Locate the cell with the specified text and output its [X, Y] center coordinate. 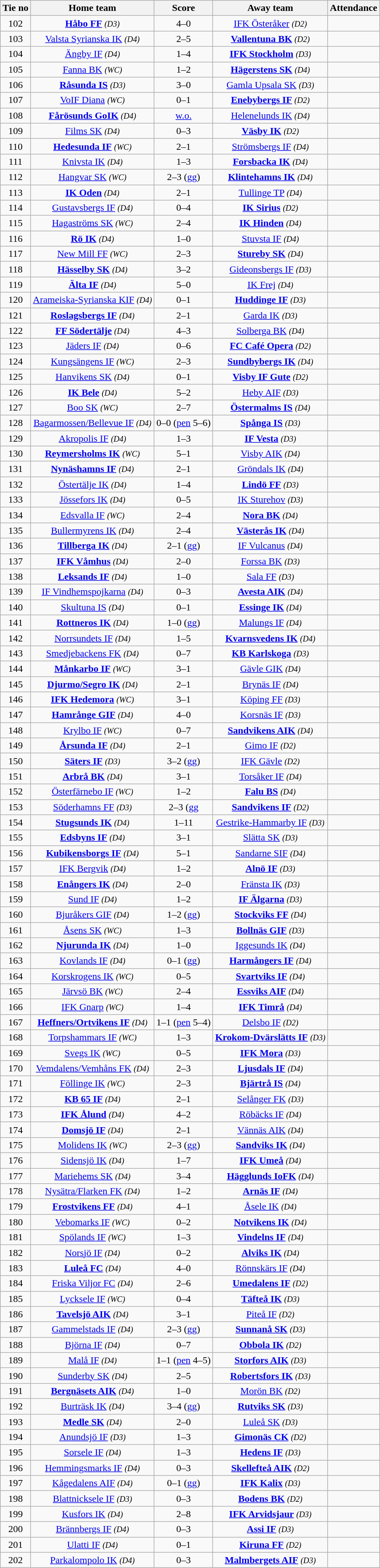
Älta IF (D4) [92, 285]
Håbo FF (D3) [92, 23]
Gimo IF (D2) [270, 746]
106 [15, 85]
IK Bele (D4) [92, 392]
Essinge IK (D4) [270, 607]
4–1 [184, 1207]
KB Karlskoga (D3) [270, 653]
Hamrånge GIF (D4) [92, 715]
Hägerstens SK (D4) [270, 69]
Slätta SK (D3) [270, 838]
Edsbyns IF (D4) [92, 838]
161 [15, 930]
Attendance [353, 8]
Jäders IF (D4) [92, 346]
147 [15, 715]
Hedesunda IF (WC) [92, 146]
1–1 (pen 4–5) [184, 1360]
166 [15, 1007]
Arnäs IF (D4) [270, 1191]
202 [15, 1560]
Alviks IK (D4) [270, 1253]
0–6 [184, 346]
160 [15, 914]
Malmbergets AIF (D3) [270, 1560]
2–7 [184, 407]
Kungsängens IF (WC) [92, 361]
115 [15, 223]
Fränsta IK (D3) [270, 884]
Tillberga IK (D4) [92, 546]
150 [15, 761]
153 [15, 807]
134 [15, 515]
Väsby IK (D2) [270, 131]
195 [15, 1453]
Åsens SK (WC) [92, 930]
Away team [270, 8]
108 [15, 115]
Frostvikens FF (D4) [92, 1207]
Stuvsta IF (D4) [270, 239]
130 [15, 454]
Robertsfors IK (D3) [270, 1375]
Gammelstads IF (D4) [92, 1329]
125 [15, 377]
Bjuråkers GIF (D4) [92, 914]
Notvikens IK (D4) [270, 1222]
Kubikensborgs IF (D4) [92, 853]
Hangvar SK (WC) [92, 177]
185 [15, 1299]
Storfors AIK (D3) [270, 1360]
Säters IF (D3) [92, 761]
169 [15, 1053]
Delsbo IF (D2) [270, 1022]
140 [15, 607]
127 [15, 407]
Rönnskärs IF (D4) [270, 1268]
Vallentuna BK (D2) [270, 39]
Gävle GIK (D4) [270, 669]
Lindö FF (D3) [270, 484]
Vännäs AIK (D4) [270, 1130]
IFK Ålund (D4) [92, 1114]
IFK Timrå (D4) [270, 1007]
Gröndals IK (D4) [270, 469]
Gestrike-Hammarby IF (D3) [270, 822]
192 [15, 1406]
Falu BS (D4) [270, 792]
IFK Österåker (D2) [270, 23]
156 [15, 853]
184 [15, 1283]
Forssa BK (D3) [270, 561]
IFK Våmhus (D4) [92, 561]
Vemdalens/Vemhåns FK (D4) [92, 1068]
Luleå FC (D4) [92, 1268]
Njurunda IK (D4) [92, 945]
Selånger FK (D3) [270, 1099]
107 [15, 100]
191 [15, 1391]
Fanna BK (WC) [92, 69]
179 [15, 1207]
Tavelsjö AIK (D4) [92, 1314]
5–0 [184, 285]
164 [15, 976]
Ängby IF (D4) [92, 54]
Heffners/Ortvikens IF (D4) [92, 1022]
Strömsbergs IF (D4) [270, 146]
104 [15, 54]
Avesta AIK (D4) [270, 592]
141 [15, 623]
157 [15, 868]
Rö IK (D4) [92, 239]
188 [15, 1345]
154 [15, 822]
Tullinge TP (D4) [270, 193]
Fårösunds GoIK (D4) [92, 115]
Norrsundets IF (D4) [92, 638]
Sandviks IK (D4) [270, 1145]
Gideonsbergs IF (D3) [270, 269]
Harmångers IF (D4) [270, 961]
114 [15, 208]
Films SK (D4) [92, 131]
Kiruna FF (D2) [270, 1545]
3–4 (gg) [184, 1406]
102 [15, 23]
180 [15, 1222]
Iggesunds IK (D4) [270, 945]
Spölands IF (WC) [92, 1237]
Forsbacka IK (D4) [270, 161]
3–2 [184, 269]
Obbola IK (D2) [270, 1345]
IK Hinden (D4) [270, 223]
1–1 (pen 5–4) [184, 1022]
Skultuna IS (D4) [92, 607]
Klintehamns IK (D4) [270, 177]
IK Sturehov (D3) [270, 500]
Roslagsbergs IF (D4) [92, 315]
VoIF Diana (WC) [92, 100]
158 [15, 884]
Månkarbo IF (WC) [92, 669]
Arbrå BK (D4) [92, 776]
3–2 (gg) [184, 761]
198 [15, 1499]
Lycksele IF (WC) [92, 1299]
152 [15, 792]
Alnö IF (D3) [270, 868]
Vebomarks IF (WC) [92, 1222]
112 [15, 177]
1–11 [184, 822]
Bollnäs GIF (D3) [270, 930]
Jössefors IK (D4) [92, 500]
173 [15, 1114]
Brynäs IF (D4) [270, 684]
Brännbergs IF (D4) [92, 1529]
5–2 [184, 392]
Sidensjö IK (D4) [92, 1160]
186 [15, 1314]
FC Café Opera (D2) [270, 346]
2–6 [184, 1283]
Stugsunds IK (D4) [92, 822]
1–7 [184, 1160]
Torsåker IF (D4) [270, 776]
Solberga BK (D4) [270, 331]
Sandvikens AIK (D4) [270, 730]
Sala FF (D3) [270, 576]
Krylbo IF (WC) [92, 730]
IF Vulcanus (D4) [270, 546]
Sunnanå SK (D3) [270, 1329]
Piteå IF (D2) [270, 1314]
IFK Hedemora (WC) [92, 700]
New Mill FF (WC) [92, 254]
182 [15, 1253]
Gamla Upsala SK (D3) [270, 85]
Morön BK (D2) [270, 1391]
3–0 [184, 85]
133 [15, 500]
143 [15, 653]
Korsnäs IF (D3) [270, 715]
Smedjebackens FK (D4) [92, 653]
121 [15, 315]
Korskrogens IK (WC) [92, 976]
IFK Gnarp (WC) [92, 1007]
120 [15, 300]
151 [15, 776]
Svartviks IF (D4) [270, 976]
142 [15, 638]
Home team [92, 8]
Djurmo/Segro IK (D4) [92, 684]
Bjärtrå IS (D4) [270, 1084]
190 [15, 1375]
178 [15, 1191]
Hedens IF (D3) [270, 1453]
Leksands IF (D4) [92, 576]
Nynäshamns IF (D4) [92, 469]
Essviks AIF (D4) [270, 992]
181 [15, 1237]
197 [15, 1483]
IK Sirius (D2) [270, 208]
149 [15, 746]
Malungs IF (D4) [270, 623]
126 [15, 392]
Enebybergs IF (D2) [270, 100]
Rutviks SK (D3) [270, 1406]
IFK Mora (D3) [270, 1053]
167 [15, 1022]
170 [15, 1068]
Helenelunds IK (D4) [270, 115]
Medle SK (D4) [92, 1421]
Knivsta IK (D4) [92, 161]
Heby AIF (D3) [270, 392]
193 [15, 1421]
Svegs IK (WC) [92, 1053]
144 [15, 669]
119 [15, 285]
Vindelns IF (D4) [270, 1237]
163 [15, 961]
Årsunda IF (D4) [92, 746]
113 [15, 193]
IF Vesta (D3) [270, 438]
183 [15, 1268]
Molidens IK (WC) [92, 1145]
Score [184, 8]
109 [15, 131]
Umedalens IF (D2) [270, 1283]
Bodens BK (D2) [270, 1499]
Östertälje IK (D4) [92, 484]
Enångers IK (D4) [92, 884]
Köping FF (D3) [270, 700]
w.o. [184, 115]
4–2 [184, 1114]
Nora BK (D4) [270, 515]
187 [15, 1329]
175 [15, 1145]
196 [15, 1468]
Visby AIK (D4) [270, 454]
Kvarnsvedens IK (D4) [270, 638]
IF Älgarna (D3) [270, 899]
Luleå SK (D3) [270, 1421]
IFK Kalix (D3) [270, 1483]
IFK Gävle (D2) [270, 761]
105 [15, 69]
Arameiska-Syrianska KIF (D4) [92, 300]
201 [15, 1545]
Ulatti IF (D4) [92, 1545]
128 [15, 423]
Röbäcks IF (D4) [270, 1114]
Östermalms IS (D4) [270, 407]
Krokom-Dvärslätts IF (D3) [270, 1038]
Anundsjö IF (D3) [92, 1437]
138 [15, 576]
Akropolis IF (D4) [92, 438]
4–3 [184, 331]
FF Södertälje (D4) [92, 331]
146 [15, 700]
Valsta Syrianska IK (D4) [92, 39]
135 [15, 530]
189 [15, 1360]
Bullermyrens IK (D4) [92, 530]
Ljusdals IF (D4) [270, 1068]
3–4 [184, 1176]
IK Frej (D4) [270, 285]
0–0 (pen 5–6) [184, 423]
Kågedalens AIF (D4) [92, 1483]
103 [15, 39]
IK Oden (D4) [92, 193]
Skellefteå AIK (D2) [270, 1468]
117 [15, 254]
123 [15, 346]
132 [15, 484]
Mariehems SK (D4) [92, 1176]
1–5 [184, 638]
Hemmingsmarks IF (D4) [92, 1468]
118 [15, 269]
131 [15, 469]
Bagarmossen/Bellevue IF (D4) [92, 423]
Boo SK (WC) [92, 407]
Hägglunds IoFK (D4) [270, 1176]
2–8 [184, 1514]
Malå IF (D4) [92, 1360]
200 [15, 1529]
Sunderby SK (D4) [92, 1375]
171 [15, 1084]
Hagaströms SK (WC) [92, 223]
Föllinge IK (WC) [92, 1084]
145 [15, 684]
Stureby SK (D4) [270, 254]
Sandvikens IF (D2) [270, 807]
Garda IK (D3) [270, 315]
139 [15, 592]
Burträsk IK (D4) [92, 1406]
159 [15, 899]
Huddinge IF (D3) [270, 300]
Sorsele IF (D4) [92, 1453]
137 [15, 561]
136 [15, 546]
172 [15, 1099]
Råsunda IS (D3) [92, 85]
Västerås IK (D4) [270, 530]
Gustavsbergs IF (D4) [92, 208]
Hanvikens SK (D4) [92, 377]
Domsjö IF (D4) [92, 1130]
Visby IF Gute (D2) [270, 377]
199 [15, 1514]
110 [15, 146]
Stockviks FF (D4) [270, 914]
Parkalompolo IK (D4) [92, 1560]
Spånga IS (D3) [270, 423]
148 [15, 730]
Åsele IK (D4) [270, 1207]
162 [15, 945]
KB 65 IF (D4) [92, 1099]
IFK Arvidsjaur (D3) [270, 1514]
165 [15, 992]
2–3 (gg [184, 807]
Sundbybergs IK (D4) [270, 361]
Kovlands IF (D4) [92, 961]
129 [15, 438]
176 [15, 1160]
111 [15, 161]
Kusfors IK (D4) [92, 1514]
Sund IF (D4) [92, 899]
177 [15, 1176]
Bergnäsets AIK (D4) [92, 1391]
Reymersholms IK (WC) [92, 454]
Tie no [15, 8]
155 [15, 838]
1–2 (gg) [184, 914]
194 [15, 1437]
Björna IF (D4) [92, 1345]
Rottneros IK (D4) [92, 623]
Hässelby SK (D4) [92, 269]
116 [15, 239]
IFK Stockholm (D3) [270, 54]
Söderhamns FF (D3) [92, 807]
Österfärnebo IF (WC) [92, 792]
IF Vindhemspojkarna (D4) [92, 592]
168 [15, 1038]
Nysätra/Flarken FK (D4) [92, 1191]
Edsvalla IF (WC) [92, 515]
122 [15, 331]
2–1 (gg) [184, 546]
1–0 (gg) [184, 623]
Gimonäs CK (D2) [270, 1437]
124 [15, 361]
IFK Umeå (D4) [270, 1160]
Blattnicksele IF (D3) [92, 1499]
Järvsö BK (WC) [92, 992]
Sandarne SIF (D4) [270, 853]
Assi IF (D3) [270, 1529]
Norsjö IF (D4) [92, 1253]
Torpshammars IF (WC) [92, 1038]
Friska Viljor FC (D4) [92, 1283]
Täfteå IK (D3) [270, 1299]
174 [15, 1130]
IFK Bergvik (D4) [92, 868]
